Return the [X, Y] coordinate for the center point of the cell that contains the specified text.  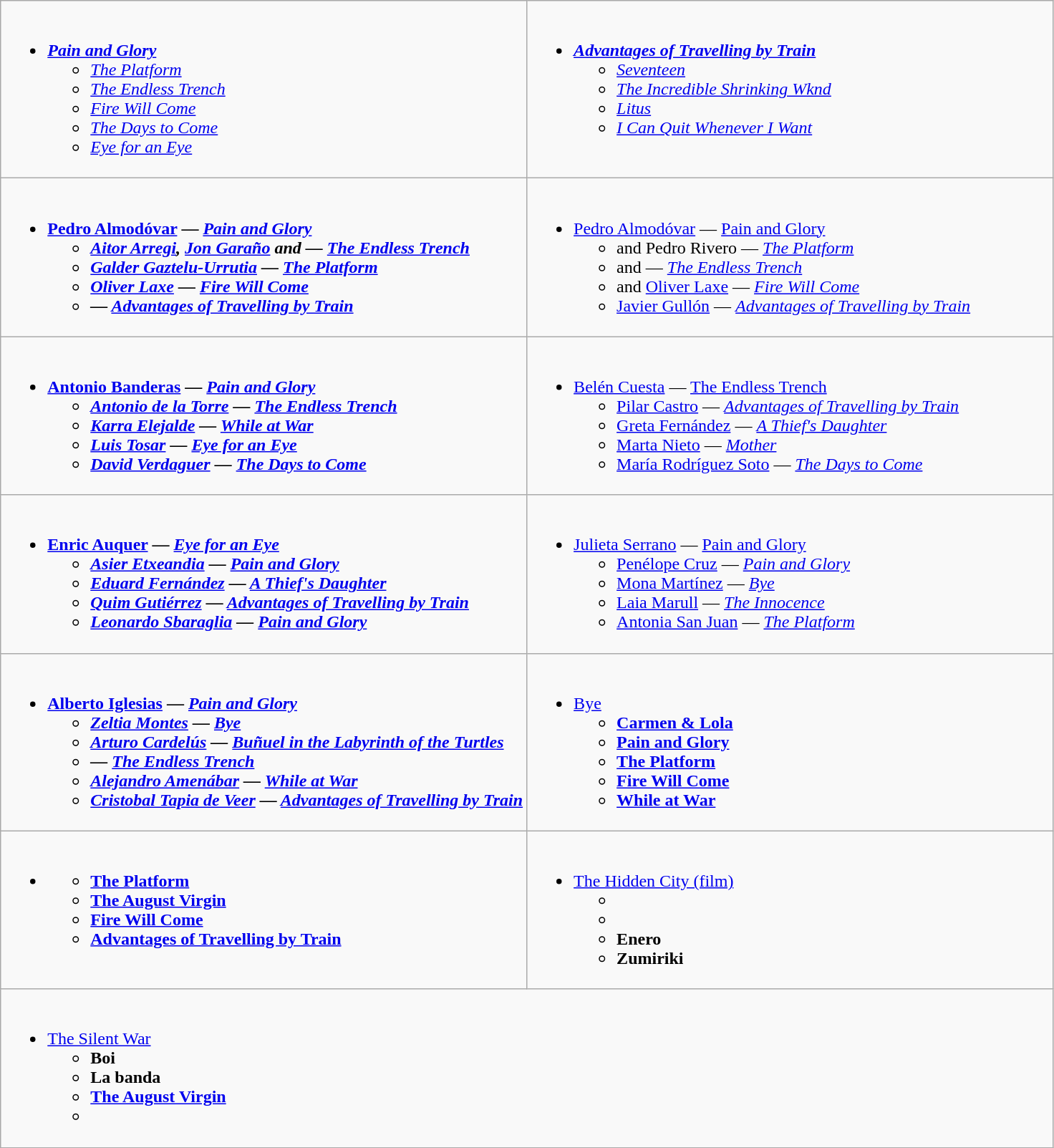
Julieta Serrano — Pain and GloryPenélope Cruz — Pain and GloryMona Martínez — ByeLaia Marull — The InnocenceAntonia San Juan — The Platform [790, 574]
The Silent WarBoiLa bandaThe August Virgin [527, 1069]
Pain and GloryThe PlatformThe Endless TrenchFire Will ComeThe Days to ComeEye for an Eye [263, 90]
The PlatformThe August VirginFire Will ComeAdvantages of Travelling by Train [263, 910]
The Hidden City (film)EneroZumiriki [790, 910]
Advantages of Travelling by TrainSeventeenThe Incredible Shrinking WkndLitusI Can Quit Whenever I Want [790, 90]
ByeCarmen & LolaPain and GloryThe PlatformFire Will ComeWhile at War [790, 742]
